Determine the [X, Y] coordinate at the center of the cell enclosing the given text.  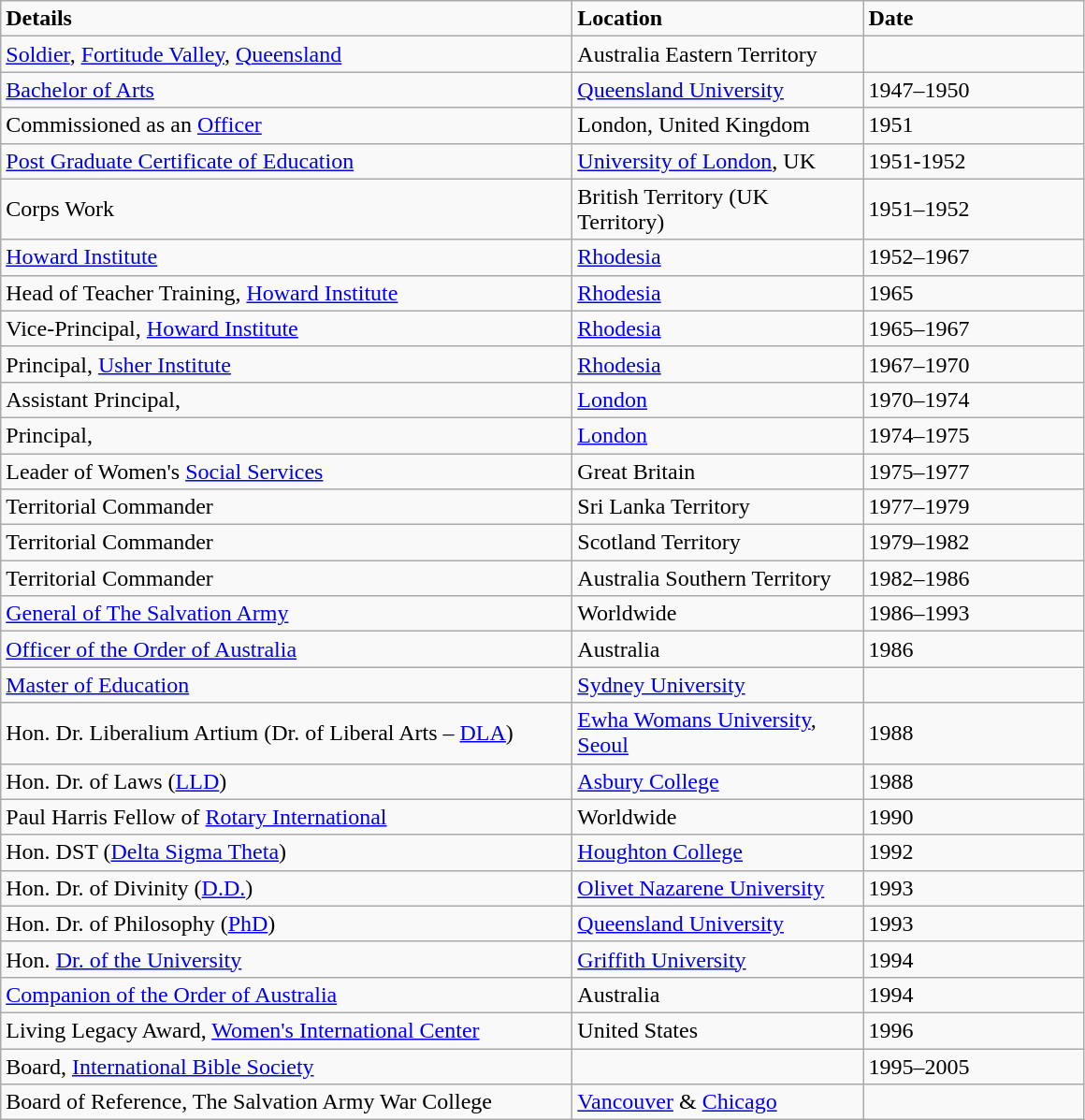
Hon. Dr. Liberalium Artium (Dr. of Liberal Arts – DLA) [286, 734]
Sri Lanka Territory [718, 507]
Soldier, Fortitude Valley, Queensland [286, 54]
Scotland Territory [718, 543]
General of The Salvation Army [286, 614]
1952–1967 [974, 257]
Howard Institute [286, 257]
1979–1982 [974, 543]
Ewha Womans University, Seoul [718, 734]
Board of Reference, The Salvation Army War College [286, 1102]
Officer of the Order of Australia [286, 649]
Corps Work [286, 210]
Griffith University [718, 959]
Assistant Principal, [286, 400]
Australia Eastern Territory [718, 54]
Master of Education [286, 685]
Bachelor of Arts [286, 90]
London, United Kingdom [718, 125]
1967–1970 [974, 364]
Companion of the Order of Australia [286, 995]
Hon. DST (Delta Sigma Theta) [286, 852]
Olivet Nazarene University [718, 888]
1977–1979 [974, 507]
Principal, Usher Institute [286, 364]
1986–1993 [974, 614]
1990 [974, 817]
Post Graduate Certificate of Education [286, 161]
1951-1952 [974, 161]
1974–1975 [974, 435]
University of London, UK [718, 161]
1965–1967 [974, 328]
Paul Harris Fellow of Rotary International [286, 817]
United States [718, 1030]
Principal, [286, 435]
1982–1986 [974, 578]
Board, International Bible Society [286, 1066]
Hon. Dr. of Laws (LLD) [286, 781]
Asbury College [718, 781]
Hon. Dr. of the University [286, 959]
Date [974, 19]
1995–2005 [974, 1066]
Sydney University [718, 685]
Living Legacy Award, Women's International Center [286, 1030]
1947–1950 [974, 90]
1975–1977 [974, 471]
Head of Teacher Training, Howard Institute [286, 293]
Hon. Dr. of Philosophy (PhD) [286, 924]
Australia Southern Territory [718, 578]
1951–1952 [974, 210]
1996 [974, 1030]
Commissioned as an Officer [286, 125]
1992 [974, 852]
1965 [974, 293]
Leader of Women's Social Services [286, 471]
Houghton College [718, 852]
Hon. Dr. of Divinity (D.D.) [286, 888]
Vice-Principal, Howard Institute [286, 328]
Details [286, 19]
Vancouver & Chicago [718, 1102]
1970–1974 [974, 400]
Location [718, 19]
1951 [974, 125]
British Territory (UK Territory) [718, 210]
1986 [974, 649]
Great Britain [718, 471]
